Return (X, Y) of the center of cell containing provided text 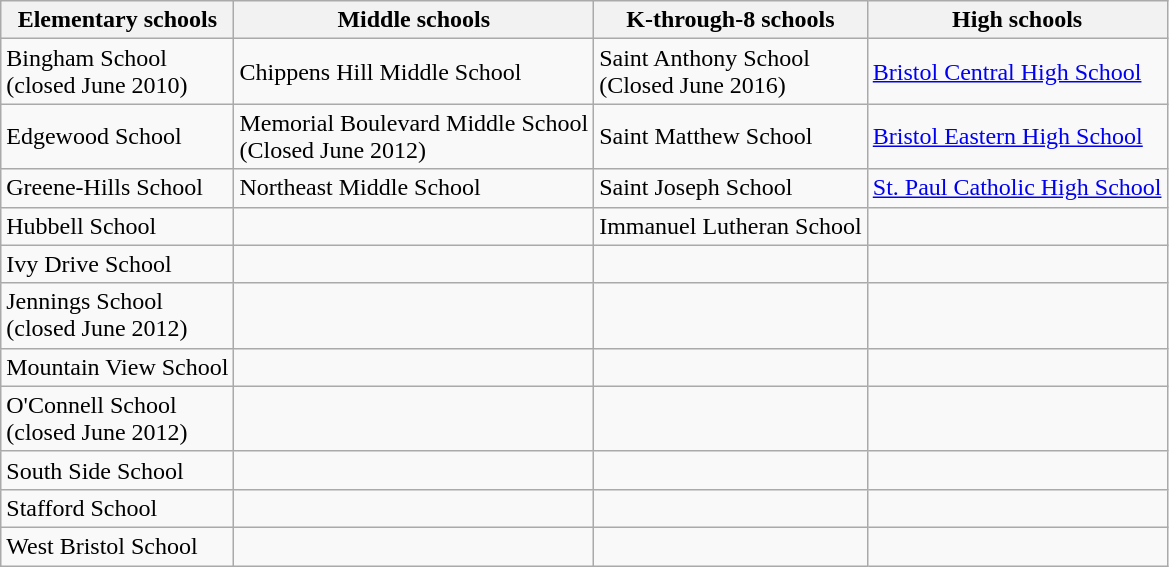
Saint Anthony School(Closed June 2016) (731, 72)
Memorial Boulevard Middle School(Closed June 2012) (414, 136)
Ivy Drive School (118, 264)
High schools (1017, 20)
Bingham School (closed June 2010) (118, 72)
Saint Matthew School (731, 136)
Elementary schools (118, 20)
St. Paul Catholic High School (1017, 188)
Stafford School (118, 508)
West Bristol School (118, 546)
Chippens Hill Middle School (414, 72)
Jennings School(closed June 2012) (118, 316)
Edgewood School (118, 136)
O'Connell School(closed June 2012) (118, 418)
K-through-8 schools (731, 20)
Immanuel Lutheran School (731, 226)
Middle schools (414, 20)
Bristol Central High School (1017, 72)
Mountain View School (118, 367)
Saint Joseph School (731, 188)
Bristol Eastern High School (1017, 136)
South Side School (118, 470)
Hubbell School (118, 226)
Greene-Hills School (118, 188)
Northeast Middle School (414, 188)
